Output the [X, Y] coordinate of the center of the cell containing the given text.  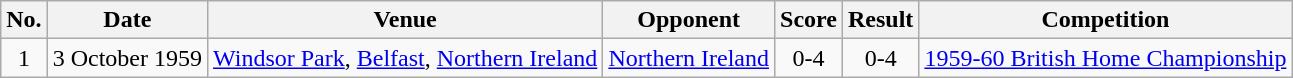
3 October 1959 [127, 58]
1 [24, 58]
Venue [406, 20]
Opponent [689, 20]
No. [24, 20]
Score [809, 20]
Date [127, 20]
Windsor Park, Belfast, Northern Ireland [406, 58]
Result [880, 20]
1959-60 British Home Championship [1106, 58]
Northern Ireland [689, 58]
Competition [1106, 20]
